Return the (x, y) coordinate for the center point of the cell that contains the specified text.  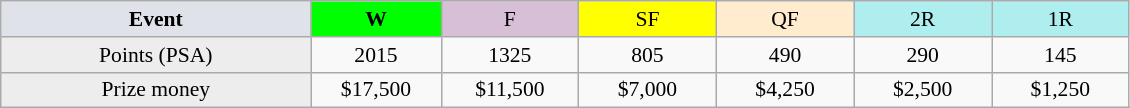
805 (648, 55)
$1,250 (1061, 90)
F (510, 19)
$2,500 (923, 90)
$11,500 (510, 90)
2R (923, 19)
SF (648, 19)
Event (156, 19)
1325 (510, 55)
$7,000 (648, 90)
290 (923, 55)
Prize money (156, 90)
490 (785, 55)
$17,500 (376, 90)
W (376, 19)
145 (1061, 55)
$4,250 (785, 90)
Points (PSA) (156, 55)
1R (1061, 19)
QF (785, 19)
2015 (376, 55)
